From the cell containing the given text, extract its center point as [X, Y] coordinate. 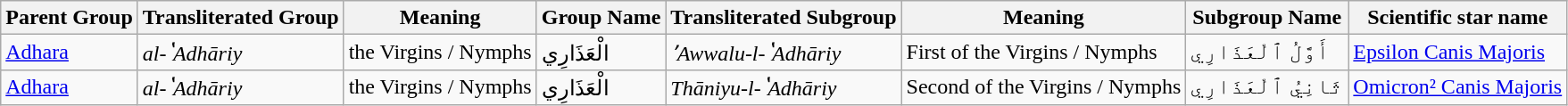
Omicron² Canis Majoris [1458, 87]
Subgroup Name [1267, 18]
Epsilon Canis Majoris [1458, 53]
Scientific star name [1458, 18]
ثَانِيُ ٱلْعَذَارِي [1267, 87]
Group Name [601, 18]
ʼAwwalu-l-ʽAdhāriy [784, 53]
Transliterated Group [241, 18]
First of the Virgins / Nymphs [1044, 53]
أَوَّلُ ٱلْعَذَارِي [1267, 53]
Thāniyu-l-ʽAdhāriy [784, 87]
Transliterated Subgroup [784, 18]
Parent Group [70, 18]
Second of the Virgins / Nymphs [1044, 87]
